Locate the cell with the specified text and output its (X, Y) center coordinate. 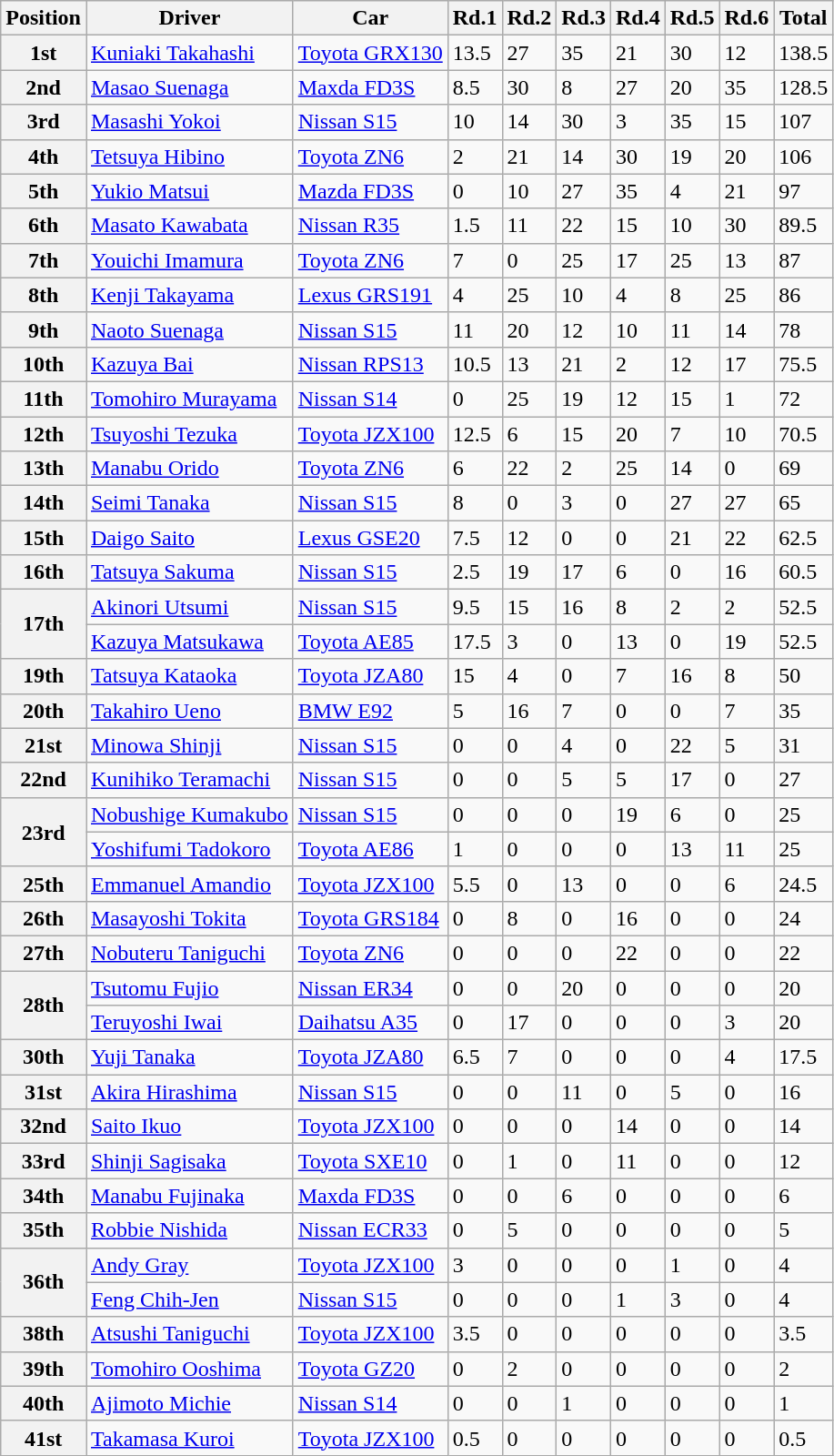
16th (44, 572)
5.5 (475, 884)
Tomohiro Ooshima (189, 1369)
Saito Ikuo (189, 1127)
Total (804, 18)
6th (44, 226)
Shinji Sagisaka (189, 1161)
Tsutomu Fujio (189, 987)
Atsushi Taniguchi (189, 1334)
Manabu Orido (189, 469)
60.5 (804, 572)
13th (44, 469)
28th (44, 1005)
27th (44, 953)
Seimi Tanaka (189, 503)
Youichi Imamura (189, 260)
75.5 (804, 364)
Manabu Fujinaka (189, 1196)
Toyota GRX130 (370, 53)
1.5 (475, 226)
36th (44, 1282)
Car (370, 18)
87 (804, 260)
128.5 (804, 87)
2nd (44, 87)
Nissan RPS13 (370, 364)
Tatsuya Sakuma (189, 572)
15th (44, 538)
72 (804, 399)
Rd.1 (475, 18)
Rd.3 (584, 18)
Driver (189, 18)
8th (44, 295)
107 (804, 122)
34th (44, 1196)
31st (44, 1092)
89.5 (804, 226)
1st (44, 53)
Rd.6 (747, 18)
22nd (44, 780)
Toyota GZ20 (370, 1369)
38th (44, 1334)
11th (44, 399)
Kazuya Bai (189, 364)
35th (44, 1230)
Takahiro Ueno (189, 711)
Emmanuel Amandio (189, 884)
Toyota SXE10 (370, 1161)
70.5 (804, 434)
24 (804, 918)
Robbie Nishida (189, 1230)
4th (44, 157)
97 (804, 191)
50 (804, 676)
Feng Chih-Jen (189, 1299)
Toyota AE86 (370, 849)
10.5 (475, 364)
Teruyoshi Iwai (189, 1023)
Lexus GRS191 (370, 295)
Tomohiro Murayama (189, 399)
30th (44, 1057)
Kuniaki Takahashi (189, 53)
20th (44, 711)
Nissan ER34 (370, 987)
9.5 (475, 607)
31 (804, 745)
32nd (44, 1127)
78 (804, 329)
Akinori Utsumi (189, 607)
Nobushige Kumakubo (189, 814)
24.5 (804, 884)
86 (804, 295)
Masao Suenaga (189, 87)
13.5 (475, 53)
9th (44, 329)
23rd (44, 832)
Mazda FD3S (370, 191)
10th (44, 364)
Rd.2 (529, 18)
7th (44, 260)
106 (804, 157)
14th (44, 503)
Nissan ECR33 (370, 1230)
Andy Gray (189, 1265)
Yukio Matsui (189, 191)
BMW E92 (370, 711)
Yuji Tanaka (189, 1057)
12.5 (475, 434)
Toyota GRS184 (370, 918)
39th (44, 1369)
21st (44, 745)
41st (44, 1438)
2.5 (475, 572)
5th (44, 191)
Masato Kawabata (189, 226)
138.5 (804, 53)
Ajimoto Michie (189, 1403)
69 (804, 469)
Takamasa Kuroi (189, 1438)
40th (44, 1403)
17th (44, 624)
6.5 (475, 1057)
Masayoshi Tokita (189, 918)
Rd.4 (638, 18)
Minowa Shinji (189, 745)
3rd (44, 122)
Daihatsu A35 (370, 1023)
Kazuya Matsukawa (189, 642)
Nissan R35 (370, 226)
62.5 (804, 538)
Daigo Saito (189, 538)
Kenji Takayama (189, 295)
Tetsuya Hibino (189, 157)
Rd.5 (692, 18)
Tsuyoshi Tezuka (189, 434)
Kunihiko Teramachi (189, 780)
7.5 (475, 538)
19th (44, 676)
Tatsuya Kataoka (189, 676)
Position (44, 18)
Akira Hirashima (189, 1092)
25th (44, 884)
Masashi Yokoi (189, 122)
8.5 (475, 87)
Yoshifumi Tadokoro (189, 849)
12th (44, 434)
Nobuteru Taniguchi (189, 953)
26th (44, 918)
65 (804, 503)
Naoto Suenaga (189, 329)
Toyota AE85 (370, 642)
33rd (44, 1161)
Lexus GSE20 (370, 538)
